For the text-containing cell, return its midpoint in [x, y] coordinate format. 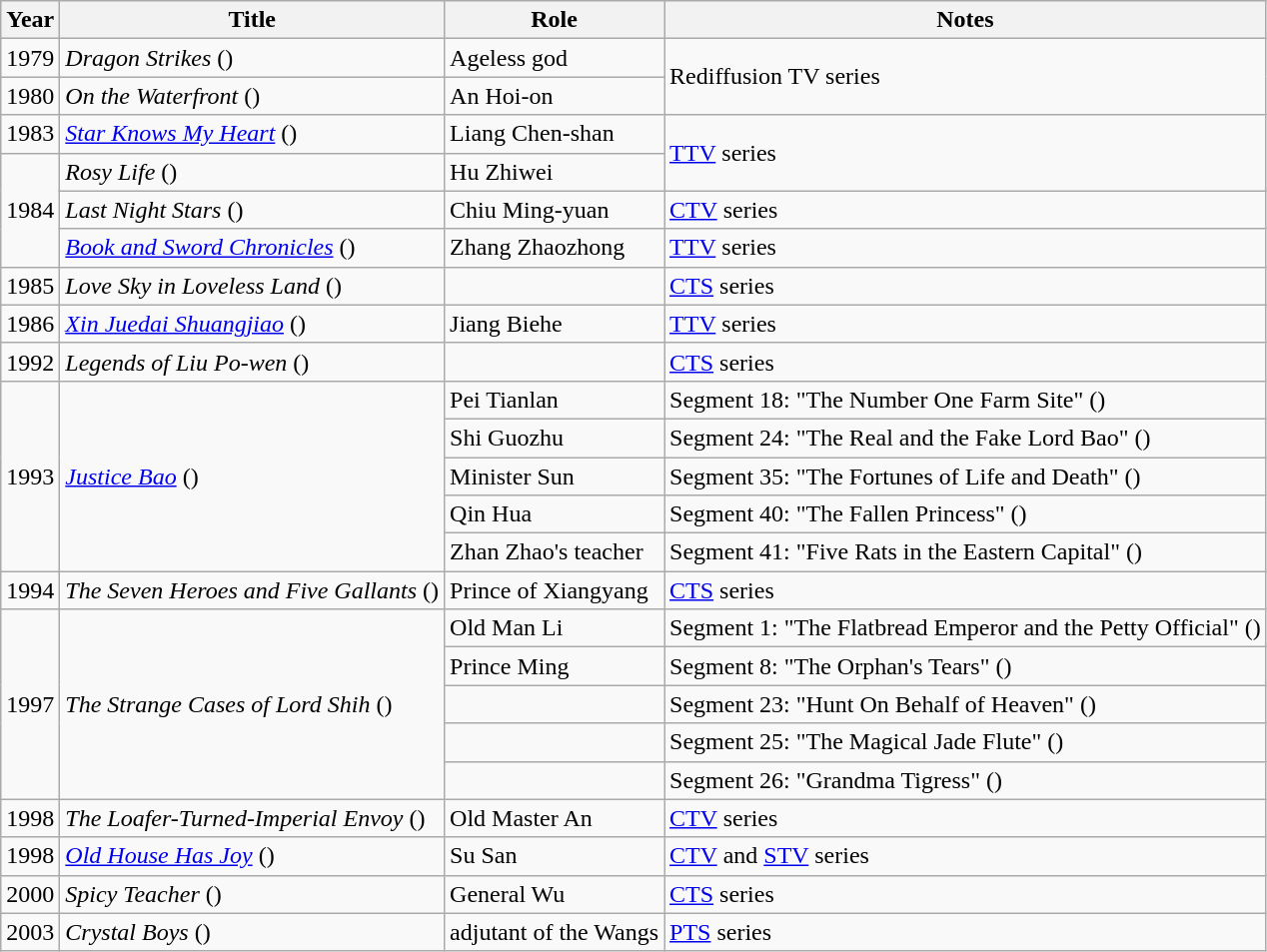
Justice Bao () [252, 476]
Minister Sun [555, 476]
Prince Ming [555, 666]
Segment 26: "Grandma Tigress" () [965, 780]
Pei Tianlan [555, 400]
Old Man Li [555, 628]
Segment 24: "The Real and the Fake Lord Bao" () [965, 438]
Crystal Boys () [252, 932]
1980 [30, 96]
Segment 8: "The Orphan's Tears" () [965, 666]
Role [555, 20]
1997 [30, 704]
Rosy Life () [252, 172]
Liang Chen-shan [555, 134]
General Wu [555, 894]
2000 [30, 894]
2003 [30, 932]
Zhan Zhao's teacher [555, 552]
Notes [965, 20]
Year [30, 20]
1994 [30, 590]
The Strange Cases of Lord Shih () [252, 704]
Segment 1: "The Flatbread Emperor and the Petty Official" () [965, 628]
The Seven Heroes and Five Gallants () [252, 590]
Old Master An [555, 818]
1979 [30, 58]
PTS series [965, 932]
Spicy Teacher () [252, 894]
Xin Juedai Shuangjiao () [252, 324]
1983 [30, 134]
Book and Sword Chronicles () [252, 248]
Segment 40: "The Fallen Princess" () [965, 514]
Segment 25: "The Magical Jade Flute" () [965, 742]
Segment 41: "Five Rats in the Eastern Capital" () [965, 552]
Segment 18: "The Number One Farm Site" () [965, 400]
Last Night Stars () [252, 210]
Title [252, 20]
Star Knows My Heart () [252, 134]
1986 [30, 324]
Dragon Strikes () [252, 58]
Zhang Zhaozhong [555, 248]
1984 [30, 210]
CTV and STV series [965, 856]
1985 [30, 286]
Legends of Liu Po-wen () [252, 362]
Su San [555, 856]
Prince of Xiangyang [555, 590]
1992 [30, 362]
1993 [30, 476]
An Hoi-on [555, 96]
Shi Guozhu [555, 438]
The Loafer-Turned-Imperial Envoy () [252, 818]
Rediffusion TV series [965, 77]
adjutant of the Wangs [555, 932]
Love Sky in Loveless Land () [252, 286]
Old House Has Joy () [252, 856]
Ageless god [555, 58]
Hu Zhiwei [555, 172]
Segment 23: "Hunt On Behalf of Heaven" () [965, 704]
On the Waterfront () [252, 96]
Chiu Ming-yuan [555, 210]
Segment 35: "The Fortunes of Life and Death" () [965, 476]
Jiang Biehe [555, 324]
Qin Hua [555, 514]
